Pinpoint the cell where the given text exists, returning its (x, y) midpoint coordinate. 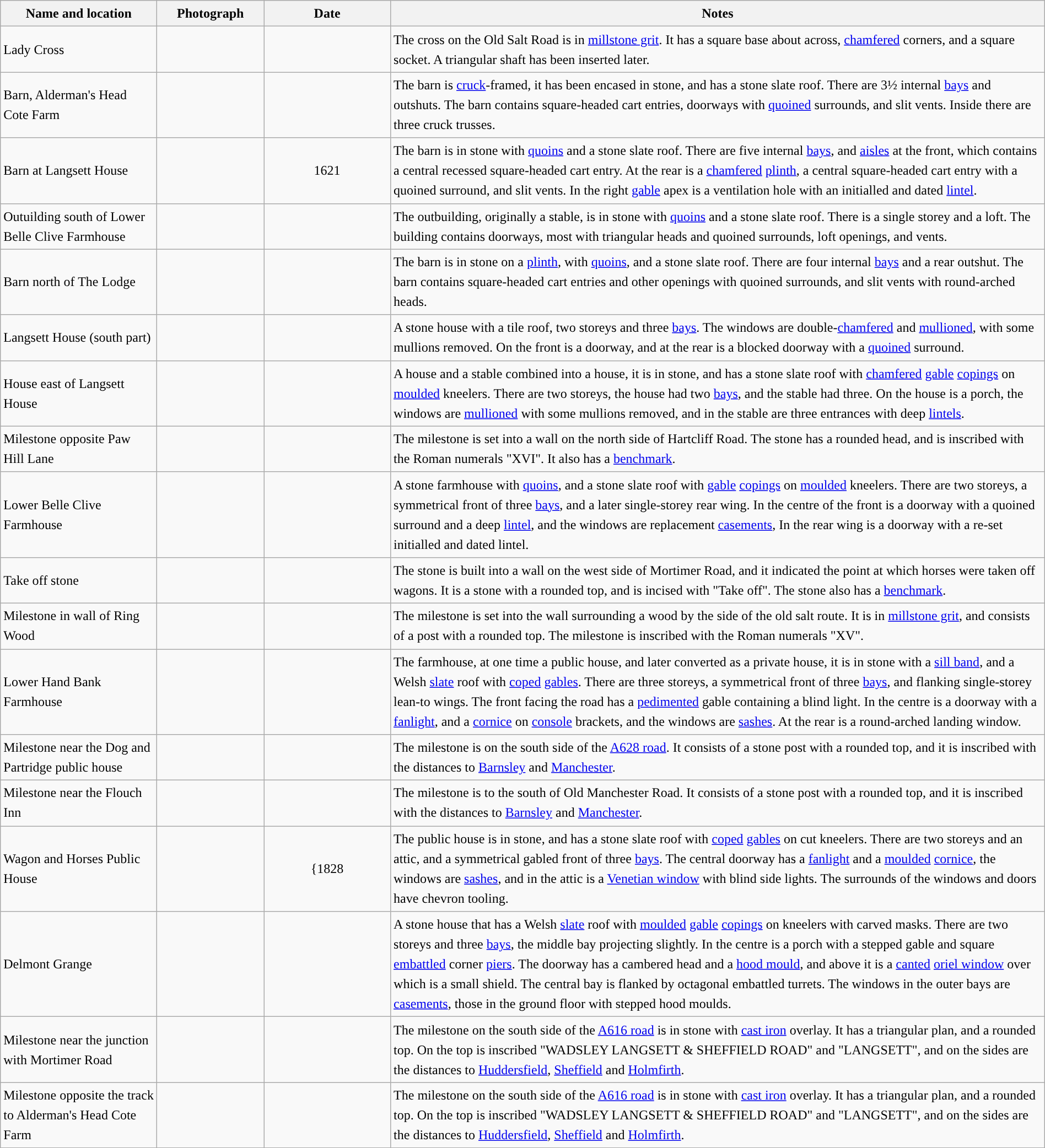
Wagon and Horses Public House (79, 869)
Barn north of The Lodge (79, 282)
1621 (327, 171)
Lower Hand Bank Farmhouse (79, 692)
Milestone near the Flouch Inn (79, 804)
Milestone near the Dog and Partridge public house (79, 757)
Lower Belle Clive Farmhouse (79, 515)
{1828 (327, 869)
Milestone near the junction with Mortimer Road (79, 1049)
Milestone in wall of Ring Wood (79, 626)
Photograph (211, 13)
Milestone opposite Paw Hill Lane (79, 449)
Outuilding south of Lower Belle Clive Farmhouse (79, 226)
Lady Cross (79, 50)
Delmont Grange (79, 964)
Take off stone (79, 580)
Barn, Alderman's Head Cote Farm (79, 105)
Milestone opposite the track to Alderman's Head Cote Farm (79, 1115)
Langsett House (south part) (79, 337)
Name and location (79, 13)
Date (327, 13)
House east of Langsett House (79, 394)
Barn at Langsett House (79, 171)
Notes (718, 13)
